Pinpoint the cell where the given text exists, returning its [X, Y] midpoint coordinate. 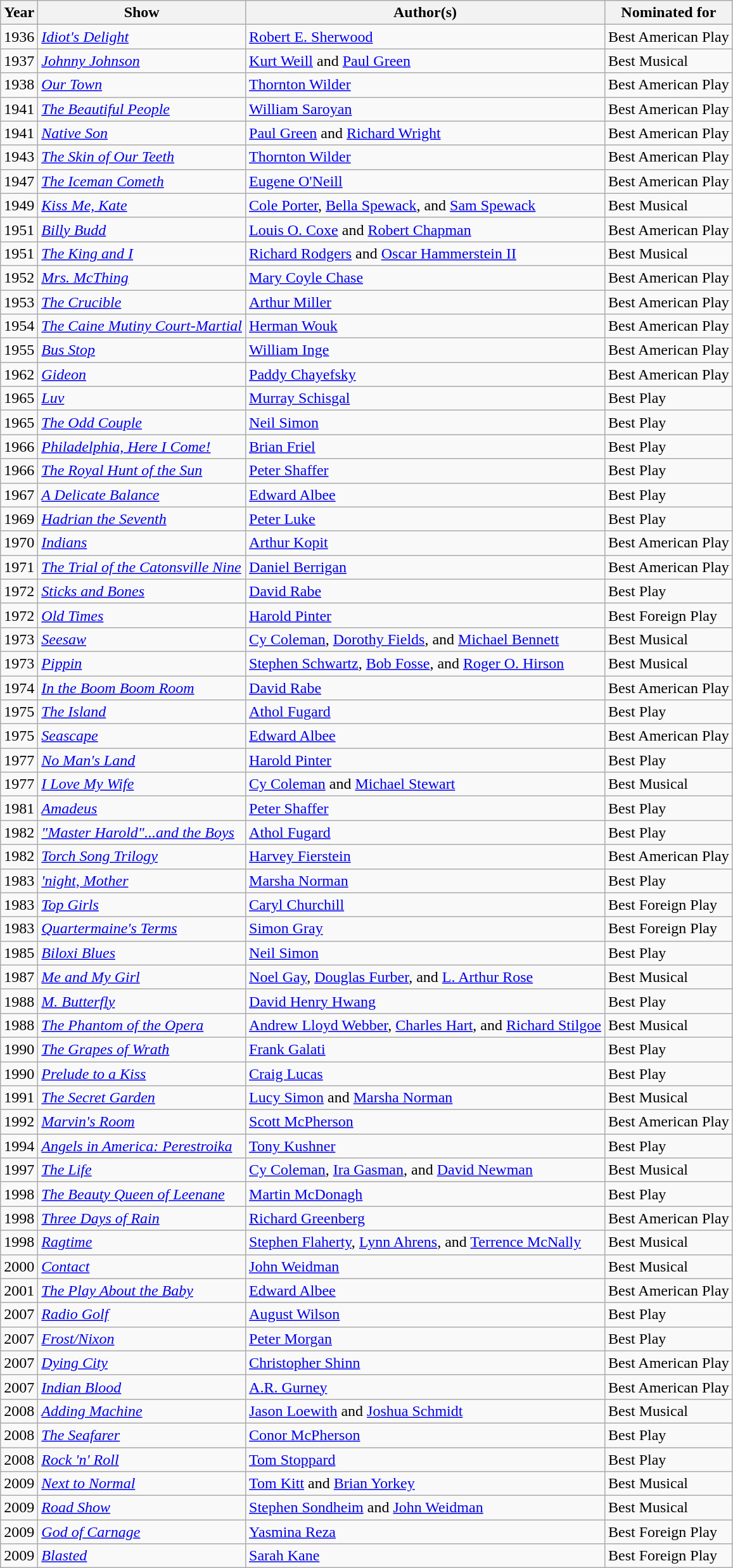
1992 [19, 1122]
Road Show [142, 1508]
Sticks and Bones [142, 591]
1962 [19, 374]
Noel Gay, Douglas Furber, and L. Arthur Rose [426, 977]
Billy Budd [142, 229]
2001 [19, 1291]
Year [19, 13]
"Master Harold"...and the Boys [142, 832]
Seascape [142, 736]
1947 [19, 181]
Daniel Berrigan [426, 567]
Angels in America: Perestroika [142, 1146]
'night, Mother [142, 881]
The Phantom of the Opera [142, 1025]
Idiot's Delight [142, 37]
Andrew Lloyd Webber, Charles Hart, and Richard Stilgoe [426, 1025]
In the Boom Boom Room [142, 687]
The Crucible [142, 302]
1938 [19, 85]
The Trial of the Catonsville Nine [142, 567]
The Secret Garden [142, 1098]
1953 [19, 302]
Next to Normal [142, 1484]
Yasmina Reza [426, 1532]
Me and My Girl [142, 977]
Marsha Norman [426, 881]
1970 [19, 543]
Herman Wouk [426, 326]
Christopher Shinn [426, 1363]
Richard Greenberg [426, 1218]
The King and I [142, 253]
Amadeus [142, 808]
Jason Loewith and Joshua Schmidt [426, 1411]
1997 [19, 1170]
Stephen Schwartz, Bob Fosse, and Roger O. Hirson [426, 663]
Paddy Chayefsky [426, 374]
Mary Coyle Chase [426, 277]
God of Carnage [142, 1532]
Pippin [142, 663]
The Play About the Baby [142, 1291]
1943 [19, 157]
Tom Stoppard [426, 1459]
Rock 'n' Roll [142, 1459]
The Beauty Queen of Leenane [142, 1194]
Cy Coleman, Dorothy Fields, and Michael Bennett [426, 639]
Richard Rodgers and Oscar Hammerstein II [426, 253]
Our Town [142, 85]
Ragtime [142, 1242]
The Grapes of Wrath [142, 1049]
1994 [19, 1146]
John Weidman [426, 1266]
Cy Coleman, Ira Gasman, and David Newman [426, 1170]
M. Butterfly [142, 1001]
Cole Porter, Bella Spewack, and Sam Spewack [426, 205]
Conor McPherson [426, 1435]
Simon Gray [426, 929]
1985 [19, 953]
The Caine Mutiny Court-Martial [142, 326]
Frost/Nixon [142, 1339]
Arthur Miller [426, 302]
Stephen Flaherty, Lynn Ahrens, and Terrence McNally [426, 1242]
Frank Galati [426, 1049]
1971 [19, 567]
Seesaw [142, 639]
Peter Morgan [426, 1339]
Marvin's Room [142, 1122]
Three Days of Rain [142, 1218]
1974 [19, 687]
Peter Luke [426, 519]
Arthur Kopit [426, 543]
The Beautiful People [142, 109]
The Odd Couple [142, 423]
Contact [142, 1266]
Robert E. Sherwood [426, 37]
Lucy Simon and Marsha Norman [426, 1098]
1991 [19, 1098]
1949 [19, 205]
Indian Blood [142, 1387]
Murray Schisgal [426, 398]
Show [142, 13]
2000 [19, 1266]
Native Son [142, 133]
Sarah Kane [426, 1556]
The Life [142, 1170]
Radio Golf [142, 1315]
Kurt Weill and Paul Green [426, 61]
A.R. Gurney [426, 1387]
Dying City [142, 1363]
1969 [19, 519]
Tony Kushner [426, 1146]
The Seafarer [142, 1435]
1937 [19, 61]
Prelude to a Kiss [142, 1074]
The Island [142, 712]
David Henry Hwang [426, 1001]
Louis O. Coxe and Robert Chapman [426, 229]
Nominated for [668, 13]
Harvey Fierstein [426, 857]
Biloxi Blues [142, 953]
Author(s) [426, 13]
Craig Lucas [426, 1074]
Hadrian the Seventh [142, 519]
Bus Stop [142, 350]
Kiss Me, Kate [142, 205]
1954 [19, 326]
Quartermaine's Terms [142, 929]
Martin McDonagh [426, 1194]
The Iceman Cometh [142, 181]
Tom Kitt and Brian Yorkey [426, 1484]
The Royal Hunt of the Sun [142, 471]
Blasted [142, 1556]
I Love My Wife [142, 784]
William Saroyan [426, 109]
Adding Machine [142, 1411]
A Delicate Balance [142, 495]
Luv [142, 398]
Johnny Johnson [142, 61]
1967 [19, 495]
Mrs. McThing [142, 277]
Torch Song Trilogy [142, 857]
The Skin of Our Teeth [142, 157]
Brian Friel [426, 447]
1981 [19, 808]
1936 [19, 37]
1987 [19, 977]
Indians [142, 543]
No Man's Land [142, 760]
Paul Green and Richard Wright [426, 133]
1952 [19, 277]
1955 [19, 350]
Top Girls [142, 905]
William Inge [426, 350]
August Wilson [426, 1315]
Cy Coleman and Michael Stewart [426, 784]
Philadelphia, Here I Come! [142, 447]
Scott McPherson [426, 1122]
Eugene O'Neill [426, 181]
Old Times [142, 615]
Gideon [142, 374]
Stephen Sondheim and John Weidman [426, 1508]
Caryl Churchill [426, 905]
